Locate the cell with the specified text and output its (x, y) center coordinate. 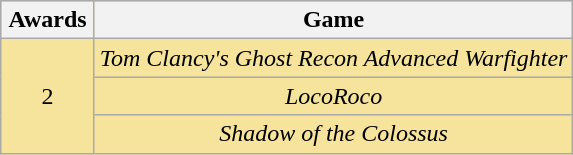
Shadow of the Colossus (334, 134)
Tom Clancy's Ghost Recon Advanced Warfighter (334, 58)
Awards (48, 20)
2 (48, 96)
Game (334, 20)
LocoRoco (334, 96)
